From the cell containing the given text, extract its center point as [X, Y] coordinate. 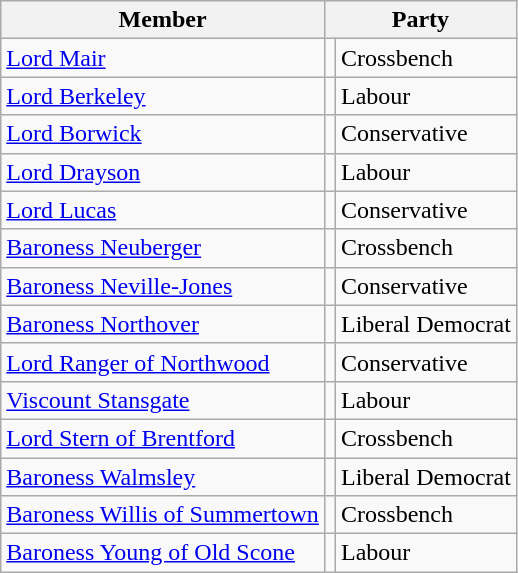
Baroness Willis of Summertown [163, 515]
Baroness Neville-Jones [163, 286]
Member [163, 20]
Lord Ranger of Northwood [163, 362]
Baroness Northover [163, 324]
Lord Drayson [163, 172]
Baroness Neuberger [163, 248]
Baroness Young of Old Scone [163, 553]
Party [420, 20]
Lord Borwick [163, 134]
Lord Lucas [163, 210]
Viscount Stansgate [163, 400]
Baroness Walmsley [163, 477]
Lord Stern of Brentford [163, 438]
Lord Mair [163, 58]
Lord Berkeley [163, 96]
